Locate the cell with the specified text and output its [x, y] center coordinate. 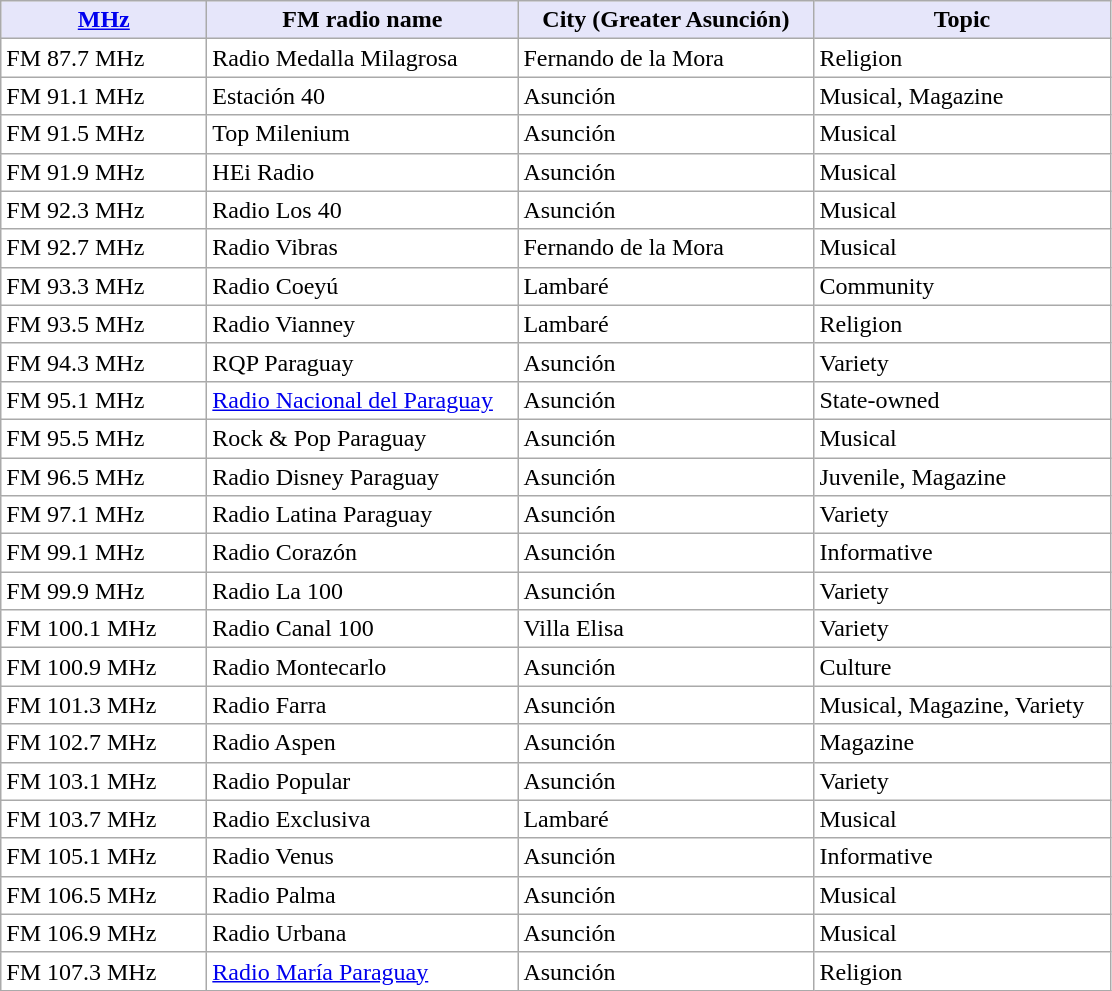
State-owned [962, 400]
FM 105.1 MHz [104, 857]
FM 87.7 MHz [104, 58]
RQP Paraguay [362, 362]
Estación 40 [362, 96]
Radio Los 40 [362, 210]
Radio Nacional del Paraguay [362, 400]
FM 91.5 MHz [104, 134]
HEi Radio [362, 172]
FM 102.7 MHz [104, 743]
FM 93.3 MHz [104, 286]
FM 96.5 MHz [104, 477]
Radio Farra [362, 705]
Radio Vibras [362, 248]
Radio Canal 100 [362, 629]
FM 92.3 MHz [104, 210]
FM 95.5 MHz [104, 438]
Radio Palma [362, 895]
Villa Elisa [666, 629]
FM 94.3 MHz [104, 362]
City (Greater Asunción) [666, 20]
FM 95.1 MHz [104, 400]
FM 106.5 MHz [104, 895]
FM 107.3 MHz [104, 971]
FM 103.7 MHz [104, 819]
MHz [104, 20]
Radio Urbana [362, 933]
Rock & Pop Paraguay [362, 438]
Musical, Magazine [962, 96]
FM 92.7 MHz [104, 248]
Juvenile, Magazine [962, 477]
FM 99.9 MHz [104, 591]
FM 100.9 MHz [104, 667]
FM 106.9 MHz [104, 933]
Community [962, 286]
Radio Venus [362, 857]
FM radio name [362, 20]
Radio Medalla Milagrosa [362, 58]
Magazine [962, 743]
Radio Latina Paraguay [362, 515]
FM 97.1 MHz [104, 515]
FM 91.1 MHz [104, 96]
Radio Coeyú [362, 286]
Radio Montecarlo [362, 667]
Radio La 100 [362, 591]
Radio Aspen [362, 743]
Culture [962, 667]
FM 101.3 MHz [104, 705]
FM 100.1 MHz [104, 629]
Radio Vianney [362, 324]
FM 93.5 MHz [104, 324]
Radio Disney Paraguay [362, 477]
FM 103.1 MHz [104, 781]
FM 91.9 MHz [104, 172]
Topic [962, 20]
Radio Popular [362, 781]
Radio Corazón [362, 553]
Top Milenium [362, 134]
Musical, Magazine, Variety [962, 705]
FM 99.1 MHz [104, 553]
Radio Exclusiva [362, 819]
Radio María Paraguay [362, 971]
